Return the (X, Y) coordinate for the center point of the cell that contains the specified text.  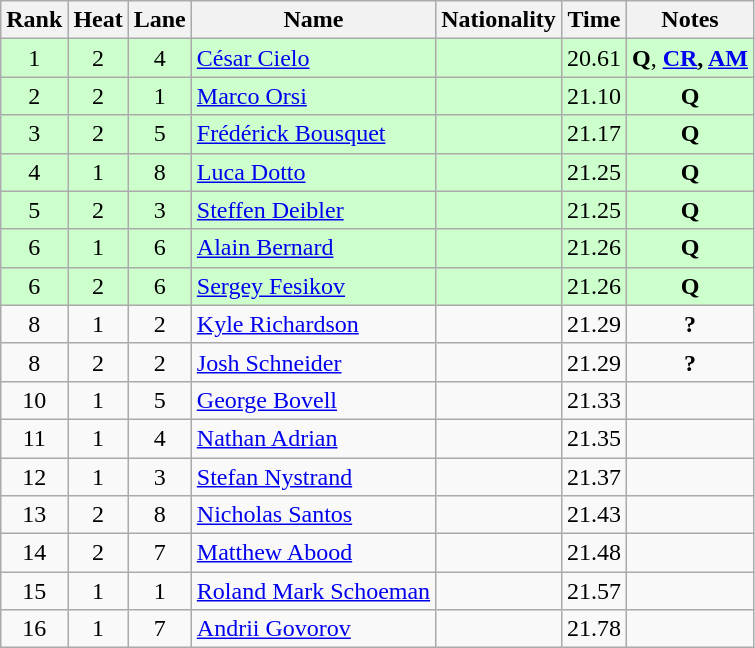
César Cielo (313, 58)
20.61 (594, 58)
Nationality (499, 20)
Roland Mark Schoeman (313, 591)
Andrii Govorov (313, 629)
11 (34, 438)
Matthew Abood (313, 553)
21.57 (594, 591)
Kyle Richardson (313, 324)
George Bovell (313, 400)
10 (34, 400)
21.48 (594, 553)
Nicholas Santos (313, 515)
Frédérick Bousquet (313, 134)
21.43 (594, 515)
Lane (160, 20)
Alain Bernard (313, 248)
14 (34, 553)
Luca Dotto (313, 172)
21.17 (594, 134)
15 (34, 591)
21.37 (594, 477)
Notes (690, 20)
Marco Orsi (313, 96)
Q, CR, AM (690, 58)
21.10 (594, 96)
13 (34, 515)
Heat (98, 20)
Stefan Nystrand (313, 477)
Rank (34, 20)
21.35 (594, 438)
Josh Schneider (313, 362)
21.33 (594, 400)
Sergey Fesikov (313, 286)
21.78 (594, 629)
Name (313, 20)
12 (34, 477)
Steffen Deibler (313, 210)
16 (34, 629)
Time (594, 20)
Nathan Adrian (313, 438)
